Return [X, Y] of the center of cell containing provided text 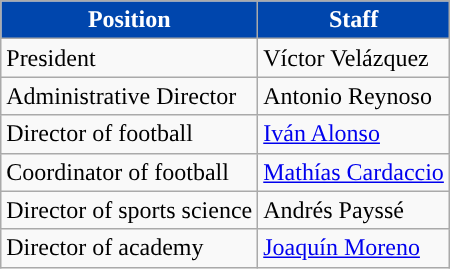
Position [130, 20]
Staff [354, 20]
Joaquín Moreno [354, 248]
Víctor Velázquez [354, 58]
Director of football [130, 134]
Director of academy [130, 248]
Andrés Payssé [354, 210]
President [130, 58]
Mathías Cardaccio [354, 172]
Administrative Director [130, 96]
Director of sports science [130, 210]
Iván Alonso [354, 134]
Coordinator of football [130, 172]
Antonio Reynoso [354, 96]
